Search for the cell housing the specified text and yield its [x, y] center coordinate. 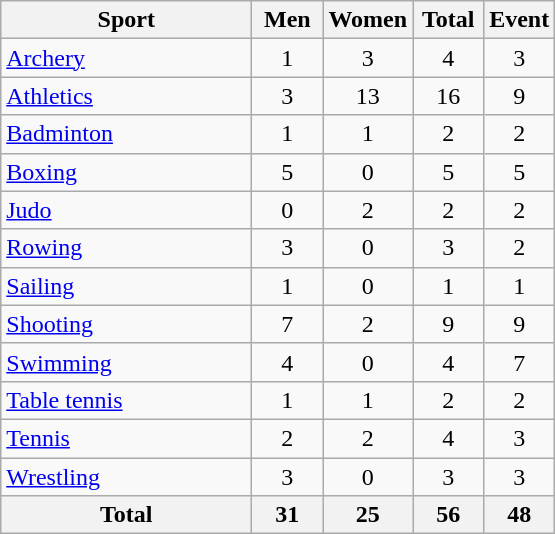
31 [288, 515]
Wrestling [126, 477]
13 [368, 96]
Judo [126, 210]
Men [288, 20]
Shooting [126, 324]
Sport [126, 20]
Rowing [126, 248]
Women [368, 20]
Swimming [126, 362]
56 [448, 515]
Event [520, 20]
48 [520, 515]
25 [368, 515]
Badminton [126, 134]
Athletics [126, 96]
16 [448, 96]
Tennis [126, 438]
Boxing [126, 172]
Archery [126, 58]
Table tennis [126, 400]
Sailing [126, 286]
